Output the (X, Y) coordinate of the center of the cell containing the given text.  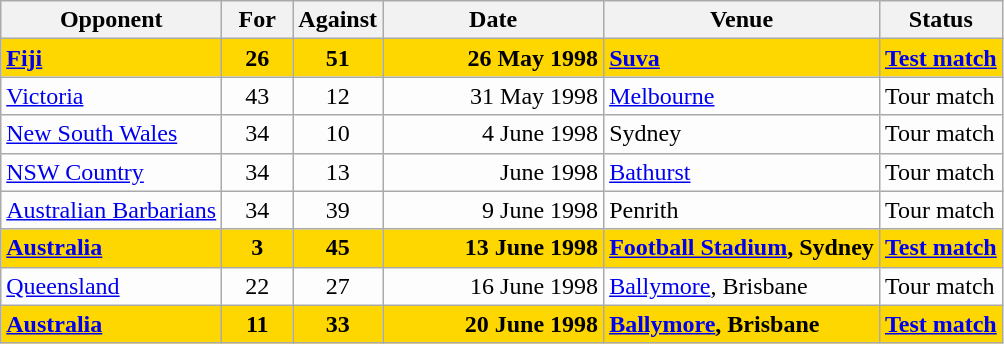
3 (258, 248)
10 (338, 134)
20 June 1998 (494, 324)
16 June 1998 (494, 286)
June 1998 (494, 172)
13 June 1998 (494, 248)
Football Stadium, Sydney (742, 248)
4 June 1998 (494, 134)
12 (338, 96)
Status (940, 20)
Australian Barbarians (112, 210)
Melbourne (742, 96)
39 (338, 210)
Victoria (112, 96)
13 (338, 172)
27 (338, 286)
22 (258, 286)
Suva (742, 58)
NSW Country (112, 172)
Bathurst (742, 172)
Fiji (112, 58)
Queensland (112, 286)
9 June 1998 (494, 210)
45 (338, 248)
33 (338, 324)
For (258, 20)
31 May 1998 (494, 96)
Against (338, 20)
11 (258, 324)
43 (258, 96)
Date (494, 20)
26 May 1998 (494, 58)
Venue (742, 20)
Penrith (742, 210)
Opponent (112, 20)
26 (258, 58)
Sydney (742, 134)
51 (338, 58)
New South Wales (112, 134)
